Detect which cell encompasses the target text, then output its [X, Y] center coordinate. 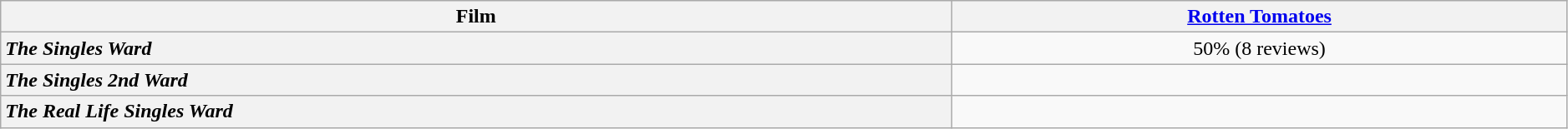
The Real Life Singles Ward [476, 112]
50% (8 reviews) [1260, 48]
The Singles Ward [476, 48]
Rotten Tomatoes [1260, 17]
The Singles 2nd Ward [476, 80]
Film [476, 17]
